Provide the (x, y) coordinate of the cell's center where the given text is located.  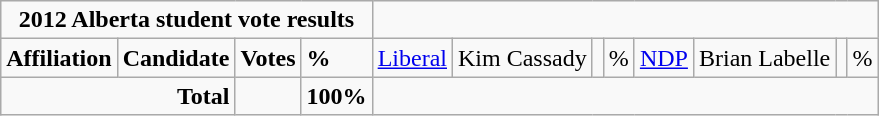
Brian Labelle (764, 58)
Candidate (176, 58)
100% (336, 96)
Kim Cassady (523, 58)
Affiliation (59, 58)
Votes (268, 58)
Total (118, 96)
Liberal (412, 58)
2012 Alberta student vote results (186, 20)
NDP (664, 58)
